Return [X, Y] of the center of cell containing provided text 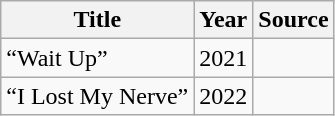
2022 [224, 96]
Source [294, 20]
“I Lost My Nerve” [98, 96]
2021 [224, 58]
Year [224, 20]
“Wait Up” [98, 58]
Title [98, 20]
